Determine the [X, Y] coordinate at the center of the cell enclosing the given text.  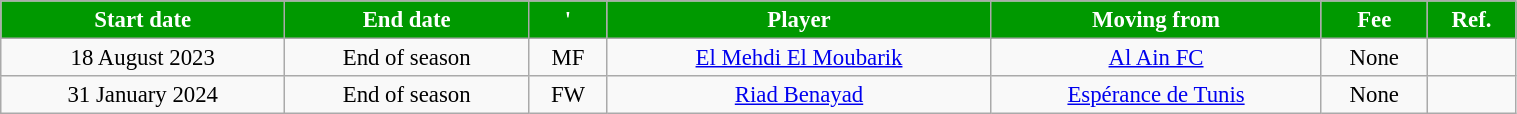
31 January 2024 [143, 95]
18 August 2023 [143, 58]
Espérance de Tunis [1156, 95]
Player [798, 20]
' [568, 20]
Moving from [1156, 20]
El Mehdi El Moubarik [798, 58]
End date [407, 20]
Start date [143, 20]
MF [568, 58]
Riad Benayad [798, 95]
Al Ain FC [1156, 58]
Fee [1374, 20]
FW [568, 95]
Ref. [1472, 20]
